Capture the cell that displays the provided text and extract its (x, y) central coordinate. 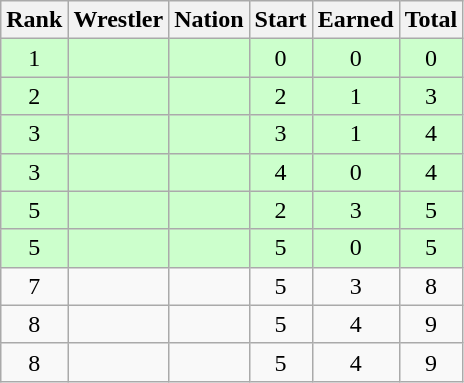
7 (34, 286)
Rank (34, 20)
Total (431, 20)
Wrestler (118, 20)
Earned (356, 20)
Nation (209, 20)
Start (280, 20)
